For the text-containing cell, return its midpoint in [x, y] coordinate format. 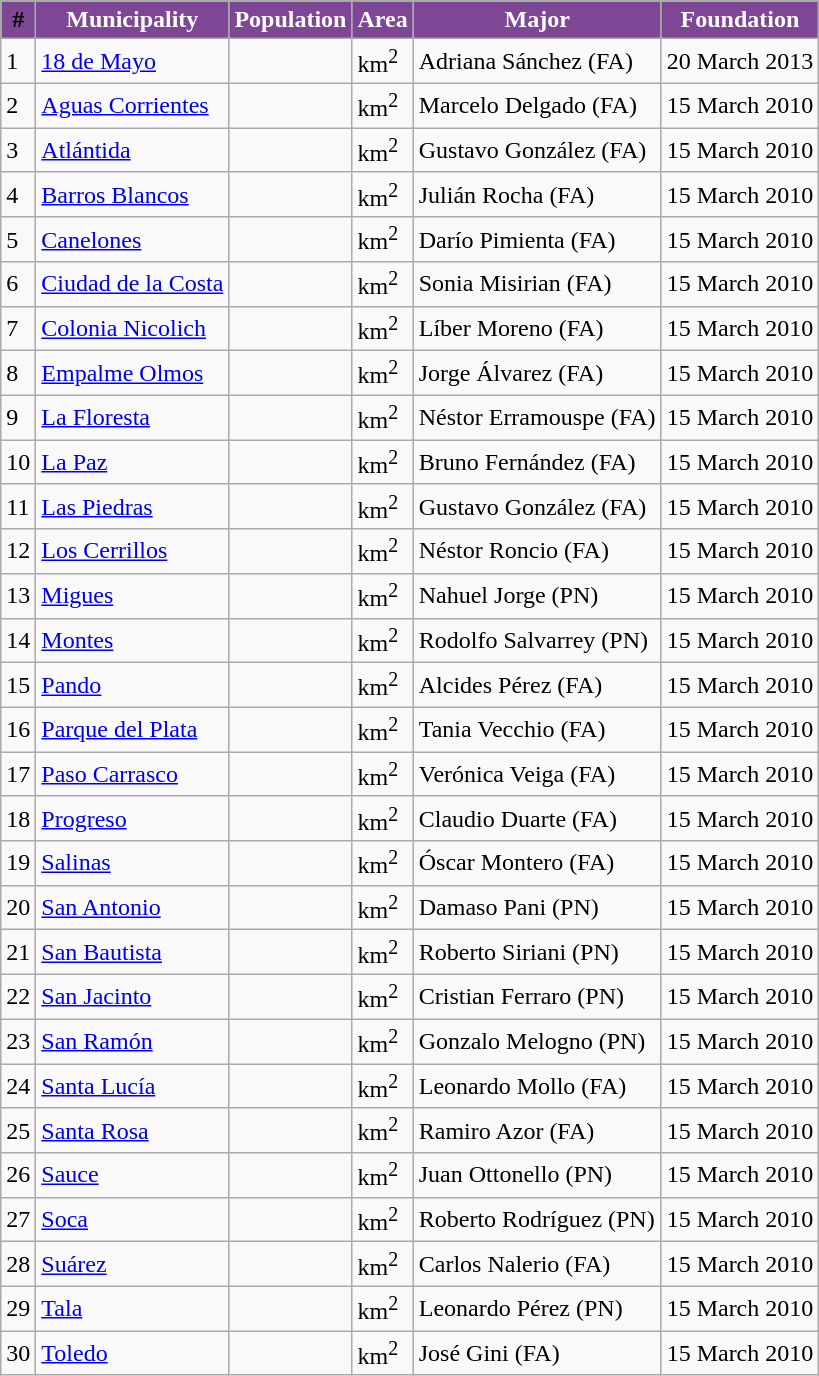
9 [18, 418]
13 [18, 596]
Colonia Nicolich [132, 328]
Bruno Fernández (FA) [537, 462]
Tala [132, 1308]
Leonardo Pérez (PN) [537, 1308]
Aguas Corrientes [132, 106]
16 [18, 730]
11 [18, 506]
Roberto Siriani (PN) [537, 952]
Migues [132, 596]
Santa Rosa [132, 1130]
20 [18, 908]
7 [18, 328]
Population [290, 20]
Néstor Erramouspe (FA) [537, 418]
28 [18, 1264]
San Antonio [132, 908]
4 [18, 194]
18 de Mayo [132, 62]
17 [18, 774]
Atlántida [132, 150]
Barros Blancos [132, 194]
Marcelo Delgado (FA) [537, 106]
15 [18, 686]
La Floresta [132, 418]
26 [18, 1176]
Carlos Nalerio (FA) [537, 1264]
San Bautista [132, 952]
Las Piedras [132, 506]
Progreso [132, 818]
La Paz [132, 462]
2 [18, 106]
Foundation [740, 20]
Empalme Olmos [132, 374]
# [18, 20]
Nahuel Jorge (PN) [537, 596]
Suárez [132, 1264]
Rodolfo Salvarrey (PN) [537, 640]
Municipality [132, 20]
Claudio Duarte (FA) [537, 818]
12 [18, 552]
Cristian Ferraro (PN) [537, 996]
Paso Carrasco [132, 774]
14 [18, 640]
19 [18, 864]
27 [18, 1220]
22 [18, 996]
Pando [132, 686]
Gonzalo Melogno (PN) [537, 1042]
Julián Rocha (FA) [537, 194]
Ramiro Azor (FA) [537, 1130]
José Gini (FA) [537, 1354]
San Ramón [132, 1042]
Verónica Veiga (FA) [537, 774]
23 [18, 1042]
1 [18, 62]
Roberto Rodríguez (PN) [537, 1220]
24 [18, 1086]
Sauce [132, 1176]
Canelones [132, 240]
10 [18, 462]
Leonardo Mollo (FA) [537, 1086]
Alcides Pérez (FA) [537, 686]
29 [18, 1308]
Parque del Plata [132, 730]
Toledo [132, 1354]
San Jacinto [132, 996]
Néstor Roncio (FA) [537, 552]
Ciudad de la Costa [132, 284]
18 [18, 818]
Area [382, 20]
Soca [132, 1220]
25 [18, 1130]
Montes [132, 640]
3 [18, 150]
Tania Vecchio (FA) [537, 730]
Jorge Álvarez (FA) [537, 374]
Damaso Pani (PN) [537, 908]
Óscar Montero (FA) [537, 864]
Líber Moreno (FA) [537, 328]
Sonia Misirian (FA) [537, 284]
Adriana Sánchez (FA) [537, 62]
8 [18, 374]
30 [18, 1354]
Juan Ottonello (PN) [537, 1176]
6 [18, 284]
Major [537, 20]
21 [18, 952]
20 March 2013 [740, 62]
Darío Pimienta (FA) [537, 240]
Santa Lucía [132, 1086]
5 [18, 240]
Los Cerrillos [132, 552]
Salinas [132, 864]
